From the cell containing the given text, extract its center point as [X, Y] coordinate. 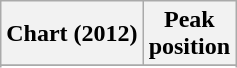
Peakposition [189, 34]
Chart (2012) [72, 34]
